Scan for the cell matching the given text and deliver its (x, y) coordinate at center. 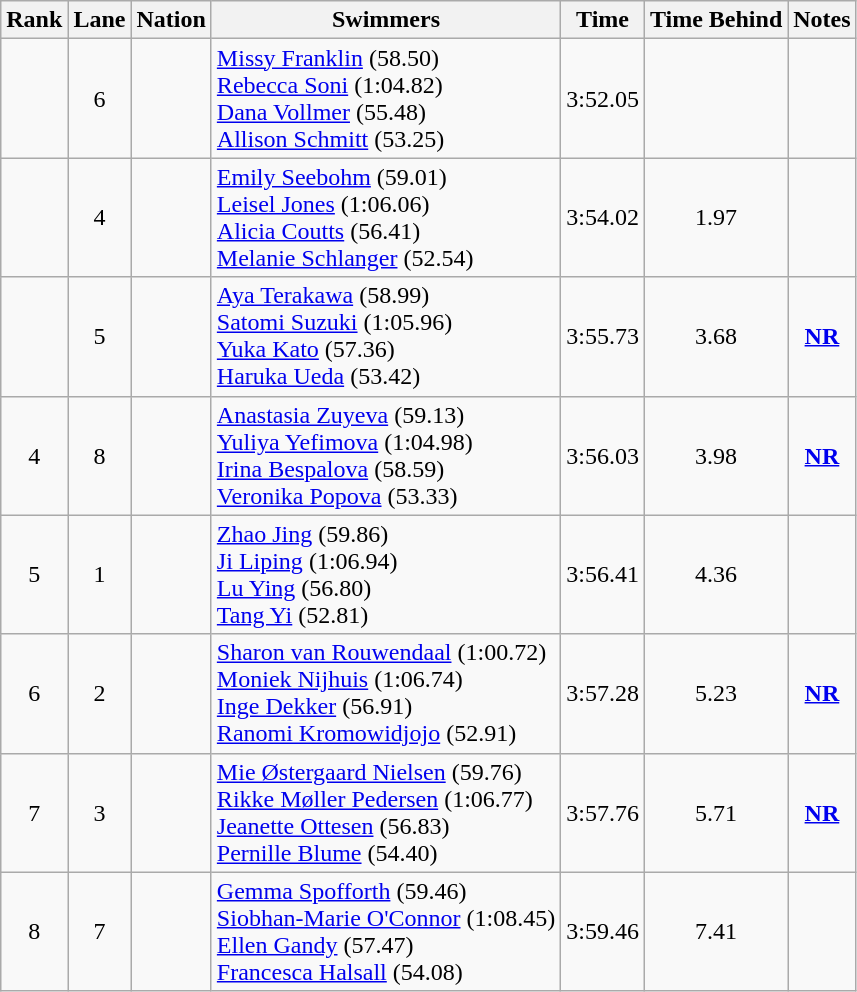
7.41 (716, 932)
Time (603, 20)
3 (100, 812)
Rank (34, 20)
Time Behind (716, 20)
1 (100, 574)
3.68 (716, 336)
3:54.02 (603, 218)
Emily Seebohm (59.01)Leisel Jones (1:06.06)Alicia Coutts (56.41)Melanie Schlanger (52.54) (386, 218)
3.98 (716, 456)
Missy Franklin (58.50)Rebecca Soni (1:04.82)Dana Vollmer (55.48)Allison Schmitt (53.25) (386, 98)
Swimmers (386, 20)
5.71 (716, 812)
3:55.73 (603, 336)
Anastasia Zuyeva (59.13)Yuliya Yefimova (1:04.98)Irina Bespalova (58.59)Veronika Popova (53.33) (386, 456)
Aya Terakawa (58.99)Satomi Suzuki (1:05.96)Yuka Kato (57.36)Haruka Ueda (53.42) (386, 336)
Gemma Spofforth (59.46)Siobhan-Marie O'Connor (1:08.45)Ellen Gandy (57.47)Francesca Halsall (54.08) (386, 932)
3:57.76 (603, 812)
Nation (171, 20)
Mie Østergaard Nielsen (59.76)Rikke Møller Pedersen (1:06.77)Jeanette Ottesen (56.83)Pernille Blume (54.40) (386, 812)
2 (100, 694)
Sharon van Rouwendaal (1:00.72)Moniek Nijhuis (1:06.74)Inge Dekker (56.91)Ranomi Kromowidjojo (52.91) (386, 694)
Notes (822, 20)
3:59.46 (603, 932)
3:56.41 (603, 574)
Lane (100, 20)
5.23 (716, 694)
1.97 (716, 218)
3:52.05 (603, 98)
4.36 (716, 574)
Zhao Jing (59.86)Ji Liping (1:06.94)Lu Ying (56.80)Tang Yi (52.81) (386, 574)
3:57.28 (603, 694)
3:56.03 (603, 456)
